Output the [x, y] coordinate of the center of the cell containing the given text.  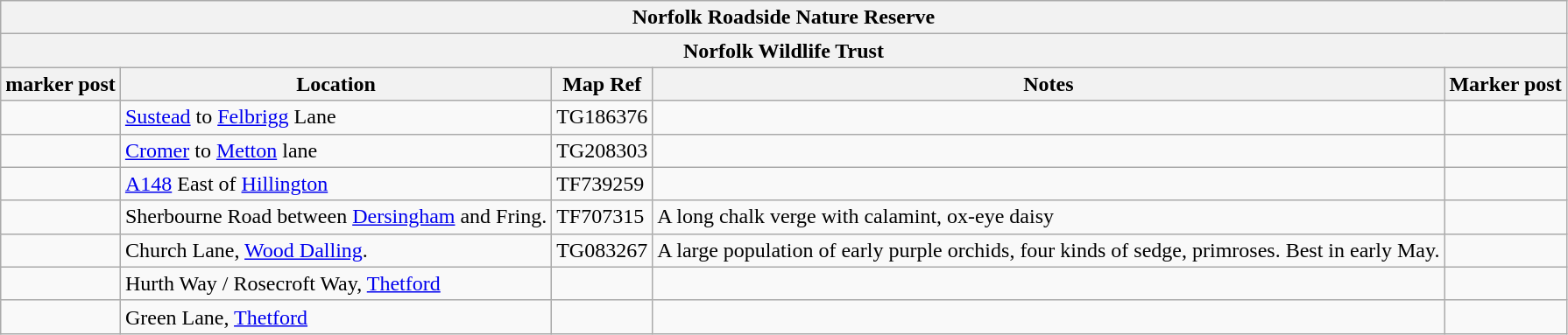
A large population of early purple orchids, four kinds of sedge, primroses. Best in early May. [1049, 250]
A148 East of Hillington [335, 184]
Hurth Way / Rosecroft Way, Thetford [335, 283]
Sherbourne Road between Dersingham and Fring. [335, 217]
Norfolk Roadside Nature Reserve [783, 17]
TG186376 [603, 117]
Location [335, 84]
Norfolk Wildlife Trust [783, 51]
A long chalk verge with calamint, ox-eye daisy [1049, 217]
marker post [61, 84]
TF707315 [603, 217]
Sustead to Felbrigg Lane [335, 117]
Cromer to Metton lane [335, 150]
TG083267 [603, 250]
Marker post [1505, 84]
Church Lane, Wood Dalling. [335, 250]
TF739259 [603, 184]
Notes [1049, 84]
Green Lane, Thetford [335, 317]
Map Ref [603, 84]
TG208303 [603, 150]
